From the cell containing the given text, extract its center point as (x, y) coordinate. 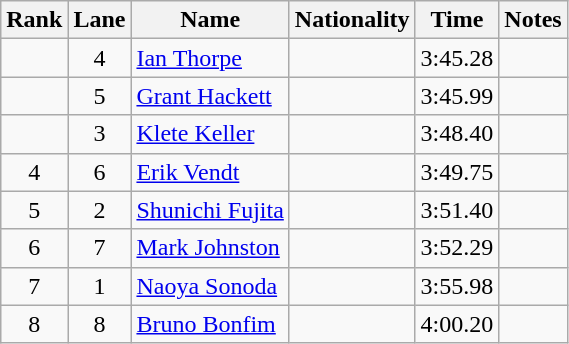
3:48.40 (457, 134)
3:52.29 (457, 248)
3:45.99 (457, 96)
Time (457, 20)
Ian Thorpe (210, 58)
3 (100, 134)
Bruno Bonfim (210, 324)
Grant Hackett (210, 96)
Lane (100, 20)
Notes (533, 20)
Klete Keller (210, 134)
3:49.75 (457, 172)
2 (100, 210)
3:45.28 (457, 58)
1 (100, 286)
4:00.20 (457, 324)
3:51.40 (457, 210)
Mark Johnston (210, 248)
Shunichi Fujita (210, 210)
3:55.98 (457, 286)
Rank (34, 20)
Nationality (352, 20)
Name (210, 20)
Erik Vendt (210, 172)
Naoya Sonoda (210, 286)
